Scan for the cell matching the given text and deliver its [X, Y] coordinate at center. 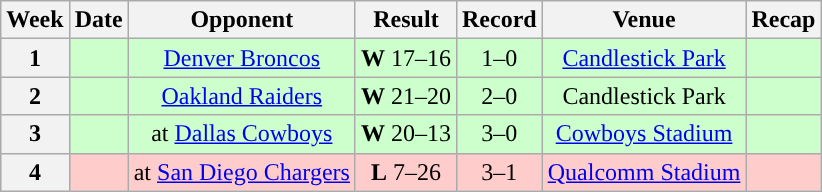
W 21–20 [406, 96]
Oakland Raiders [242, 96]
Date [98, 20]
Venue [644, 20]
2 [35, 96]
W 20–13 [406, 134]
Denver Broncos [242, 58]
Week [35, 20]
Qualcomm Stadium [644, 172]
Result [406, 20]
at San Diego Chargers [242, 172]
W 17–16 [406, 58]
Cowboys Stadium [644, 134]
Opponent [242, 20]
1 [35, 58]
Record [499, 20]
Recap [784, 20]
3–0 [499, 134]
2–0 [499, 96]
3 [35, 134]
1–0 [499, 58]
4 [35, 172]
L 7–26 [406, 172]
at Dallas Cowboys [242, 134]
3–1 [499, 172]
